Search for the cell housing the specified text and yield its [x, y] center coordinate. 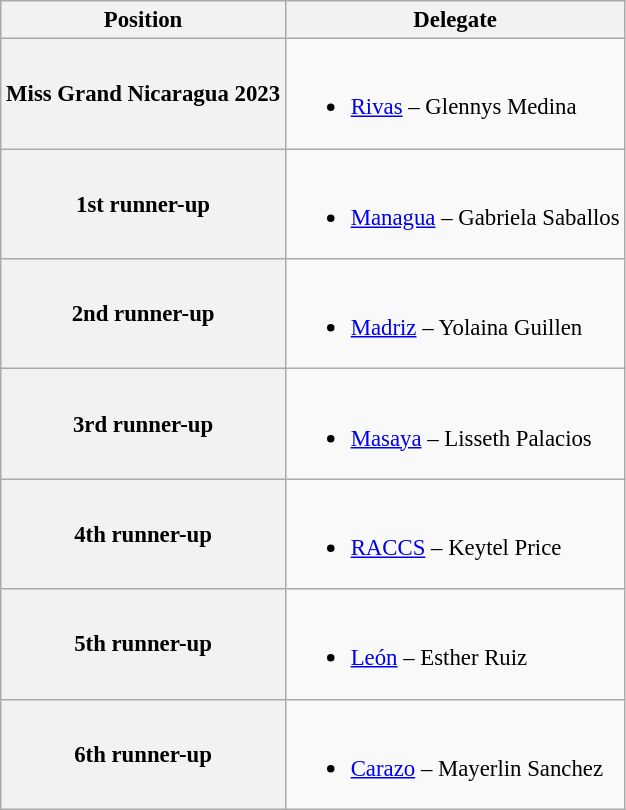
3rd runner-up [144, 424]
Masaya – Lisseth Palacios [454, 424]
2nd runner-up [144, 314]
5th runner-up [144, 644]
6th runner-up [144, 754]
Delegate [454, 20]
Miss Grand Nicaragua 2023 [144, 94]
Madriz – Yolaina Guillen [454, 314]
Rivas – Glennys Medina [454, 94]
Carazo – Mayerlin Sanchez [454, 754]
León – Esther Ruiz [454, 644]
4th runner-up [144, 534]
Managua – Gabriela Saballos [454, 204]
RACCS – Keytel Price [454, 534]
1st runner-up [144, 204]
Position [144, 20]
